Return the (X, Y) coordinate for the center point of the cell that contains the specified text.  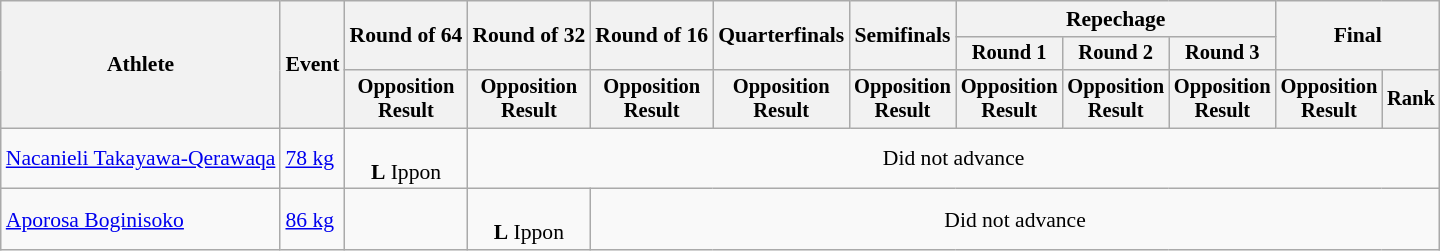
Nacanieli Takayawa-Qerawaqa (141, 158)
Event (312, 64)
Round 1 (1010, 54)
Semifinals (902, 36)
Repechage (1116, 19)
Round 3 (1222, 54)
Round 2 (1116, 54)
Athlete (141, 64)
Aporosa Boginisoko (141, 220)
Round of 64 (406, 36)
Final (1358, 36)
78 kg (312, 158)
86 kg (312, 220)
Quarterfinals (781, 36)
Rank (1411, 99)
Round of 32 (528, 36)
Round of 16 (652, 36)
